Scan for the cell matching the given text and deliver its [X, Y] coordinate at center. 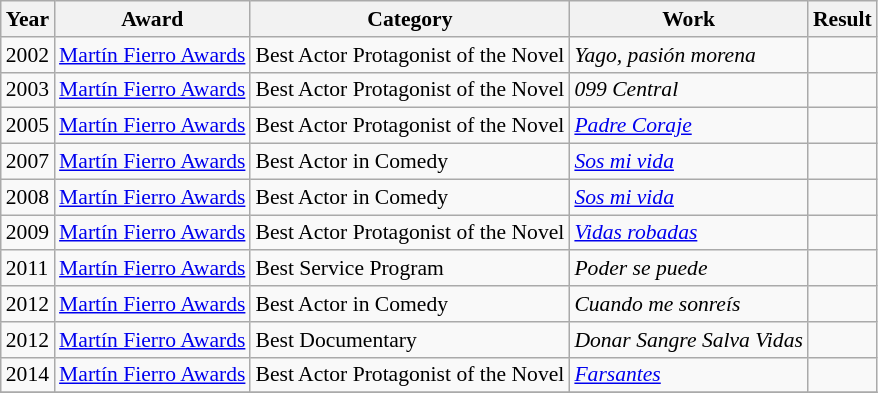
2008 [28, 197]
Best Documentary [410, 340]
Result [842, 19]
Category [410, 19]
2007 [28, 162]
Poder se puede [688, 269]
Award [152, 19]
2014 [28, 375]
Farsantes [688, 375]
2005 [28, 126]
Vidas robadas [688, 233]
Donar Sangre Salva Vidas [688, 340]
Yago, pasión morena [688, 55]
Cuando me sonreís [688, 304]
2003 [28, 90]
Best Service Program [410, 269]
2011 [28, 269]
Year [28, 19]
Work [688, 19]
Padre Coraje [688, 126]
099 Central [688, 90]
2009 [28, 233]
2002 [28, 55]
